Scan for the cell matching the given text and deliver its (X, Y) coordinate at center. 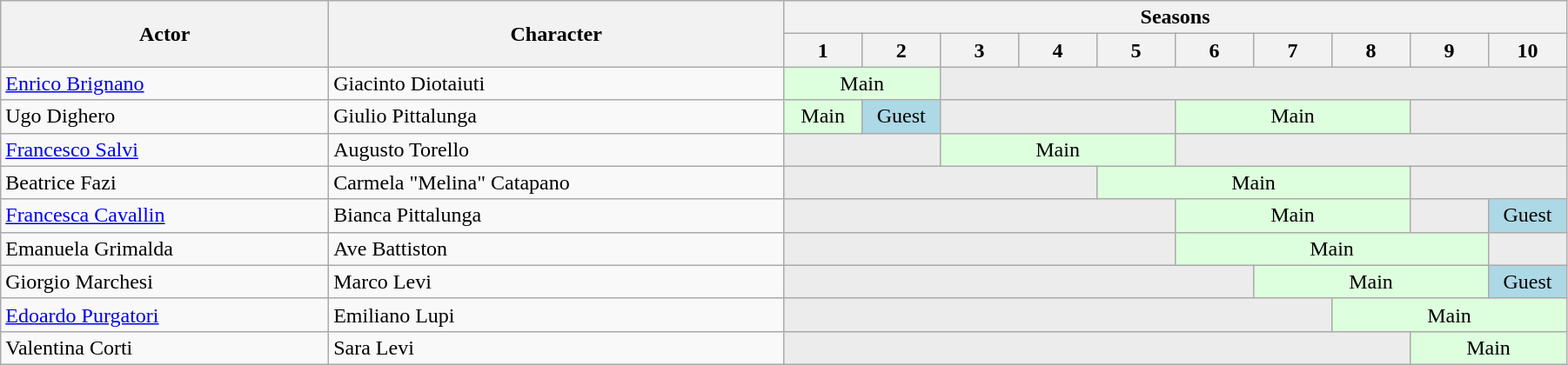
9 (1449, 50)
Sara Levi (557, 348)
Ave Battiston (557, 249)
5 (1136, 50)
Giulio Pittalunga (557, 116)
7 (1293, 50)
Bianca Pittalunga (557, 216)
3 (980, 50)
Marco Levi (557, 282)
8 (1371, 50)
Carmela "Melina" Catapano (557, 182)
Beatrice Fazi (165, 182)
Character (557, 34)
Francesco Salvi (165, 149)
Emanuela Grimalda (165, 249)
10 (1527, 50)
Francesca Cavallin (165, 216)
1 (823, 50)
Giorgio Marchesi (165, 282)
Enrico Brignano (165, 83)
Actor (165, 34)
2 (901, 50)
Ugo Dighero (165, 116)
Giacinto Diotaiuti (557, 83)
Seasons (1176, 17)
Emiliano Lupi (557, 315)
4 (1058, 50)
Valentina Corti (165, 348)
Edoardo Purgatori (165, 315)
6 (1215, 50)
Augusto Torello (557, 149)
